Output the [X, Y] coordinate of the center of the cell containing the given text.  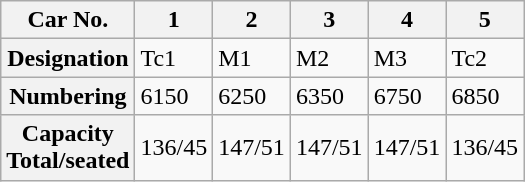
CapacityTotal/seated [68, 148]
1 [174, 20]
3 [329, 20]
Tc1 [174, 58]
M2 [329, 58]
6250 [252, 96]
6350 [329, 96]
5 [485, 20]
M1 [252, 58]
Tc2 [485, 58]
M3 [407, 58]
Numbering [68, 96]
Car No. [68, 20]
6150 [174, 96]
6850 [485, 96]
2 [252, 20]
6750 [407, 96]
Designation [68, 58]
4 [407, 20]
